Identify which cell holds the provided text, then report its (x, y) central coordinate. 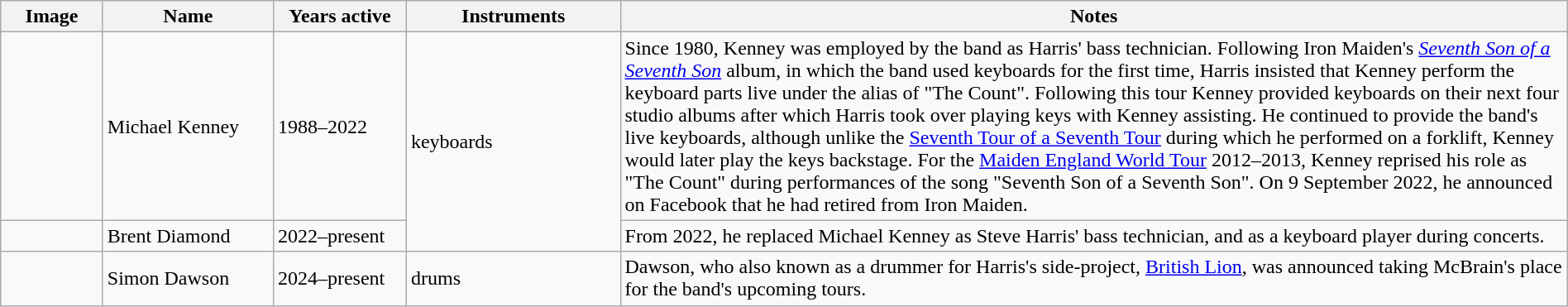
Instruments (513, 17)
Image (52, 17)
2022–present (339, 236)
drums (513, 278)
Michael Kenney (188, 126)
Name (188, 17)
From 2022, he replaced Michael Kenney as Steve Harris' bass technician, and as a keyboard player during concerts. (1093, 236)
keyboards (513, 142)
2024–present (339, 278)
Brent Diamond (188, 236)
Simon Dawson (188, 278)
Notes (1093, 17)
1988–2022 (339, 126)
Years active (339, 17)
Dawson, who also known as a drummer for Harris's side-project, British Lion, was announced taking McBrain's place for the band's upcoming tours. (1093, 278)
